Return the [x, y] coordinate for the center point of the cell that contains the specified text.  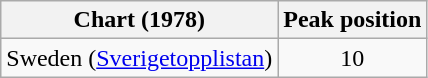
Sweden (Sverigetopplistan) [140, 58]
Chart (1978) [140, 20]
Peak position [352, 20]
10 [352, 58]
